Return [X, Y] of the center of cell containing provided text 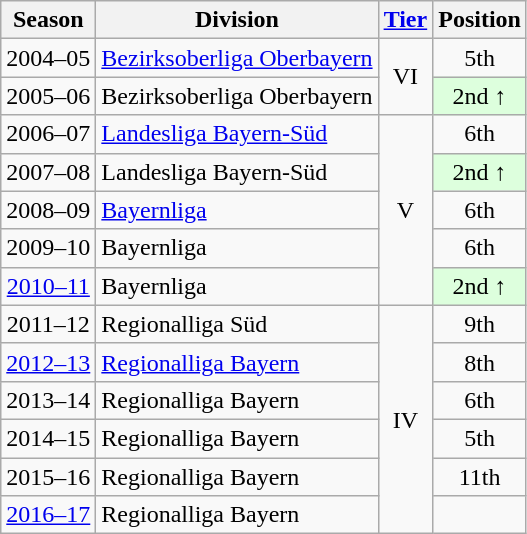
2010–11 [48, 286]
2015–16 [48, 477]
Division [237, 20]
Season [48, 20]
Tier [406, 20]
2012–13 [48, 362]
11th [480, 477]
2005–06 [48, 96]
2007–08 [48, 172]
2016–17 [48, 515]
2011–12 [48, 324]
V [406, 210]
IV [406, 419]
Regionalliga Süd [237, 324]
VI [406, 77]
2014–15 [48, 438]
2004–05 [48, 58]
8th [480, 362]
2013–14 [48, 400]
2009–10 [48, 248]
Position [480, 20]
9th [480, 324]
2008–09 [48, 210]
2006–07 [48, 134]
